Return the [x, y] coordinate for the center point of the cell that contains the specified text.  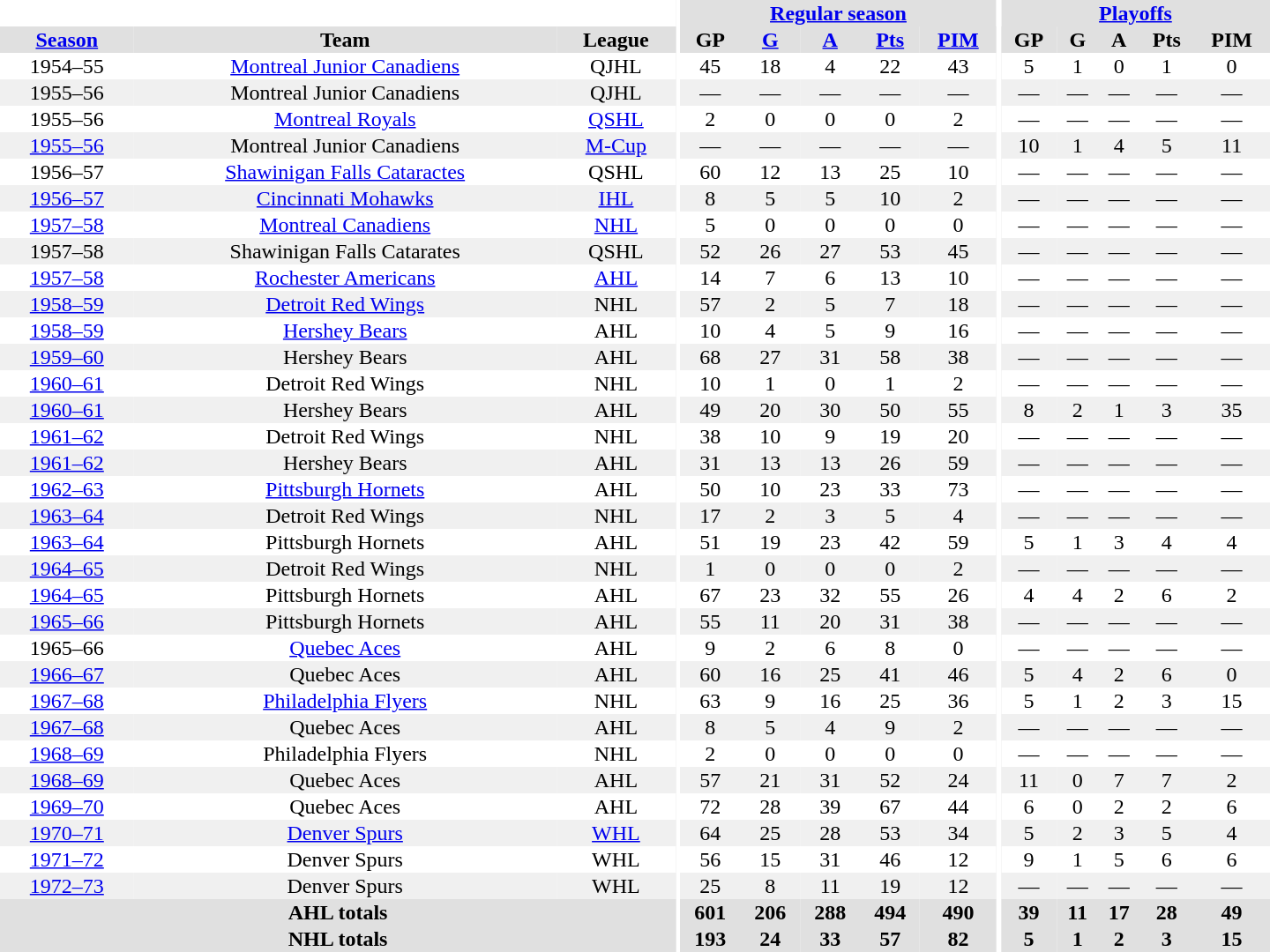
490 [958, 912]
M-Cup [616, 145]
1971–72 [67, 859]
35 [1231, 410]
22 [890, 66]
Regular season [838, 13]
601 [710, 912]
56 [710, 859]
1962–63 [67, 489]
1969–70 [67, 807]
51 [710, 542]
1966–67 [67, 674]
IHL [616, 198]
206 [770, 912]
32 [830, 595]
1970–71 [67, 833]
494 [890, 912]
21 [770, 780]
Playoffs [1136, 13]
Shawinigan Falls Catarates [346, 251]
30 [830, 410]
43 [958, 66]
193 [710, 939]
58 [890, 357]
34 [958, 833]
68 [710, 357]
41 [890, 674]
1954–55 [67, 66]
Montreal Canadiens [346, 225]
Cincinnati Mohawks [346, 198]
82 [958, 939]
League [616, 40]
42 [890, 542]
64 [710, 833]
14 [710, 278]
72 [710, 807]
73 [958, 489]
63 [710, 701]
44 [958, 807]
Rochester Americans [346, 278]
AHL totals [338, 912]
36 [958, 701]
1972–73 [67, 886]
288 [830, 912]
1959–60 [67, 357]
Team [346, 40]
NHL totals [338, 939]
Shawinigan Falls Cataractes [346, 172]
Montreal Royals [346, 119]
Season [67, 40]
